Detect which cell encompasses the target text, then output its (X, Y) center coordinate. 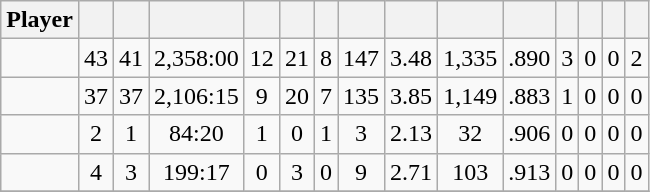
4 (96, 172)
12 (262, 58)
20 (296, 96)
135 (362, 96)
2.13 (412, 134)
199:17 (197, 172)
147 (362, 58)
Player (40, 20)
3.48 (412, 58)
2,358:00 (197, 58)
1,335 (470, 58)
103 (470, 172)
2.71 (412, 172)
7 (326, 96)
.913 (530, 172)
1,149 (470, 96)
41 (132, 58)
3.85 (412, 96)
.906 (530, 134)
21 (296, 58)
84:20 (197, 134)
.890 (530, 58)
8 (326, 58)
.883 (530, 96)
43 (96, 58)
32 (470, 134)
2,106:15 (197, 96)
